Search for the cell housing the specified text and yield its [X, Y] center coordinate. 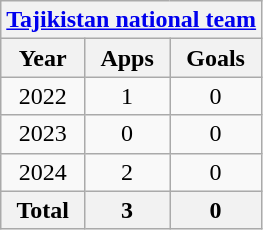
3 [128, 210]
1 [128, 96]
Tajikistan national team [132, 20]
Year [43, 58]
2023 [43, 134]
2024 [43, 172]
Goals [216, 58]
Apps [128, 58]
2 [128, 172]
2022 [43, 96]
Total [43, 210]
